Locate the cell with the specified text and output its [X, Y] center coordinate. 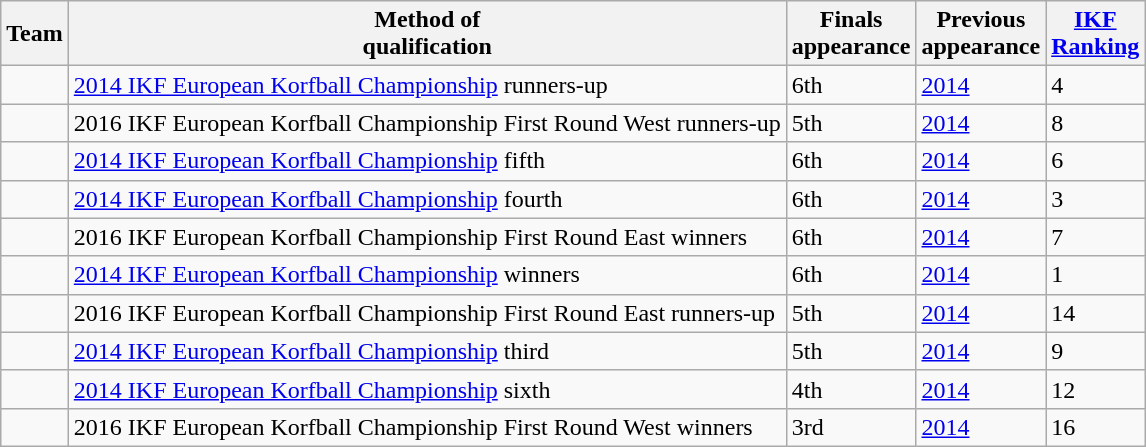
3 [1096, 199]
2014 IKF European Korfball Championship fifth [427, 161]
Finalsappearance [851, 34]
2014 IKF European Korfball Championship winners [427, 275]
9 [1096, 351]
7 [1096, 237]
Previousappearance [981, 34]
12 [1096, 389]
2016 IKF European Korfball Championship First Round West winners [427, 427]
1 [1096, 275]
2014 IKF European Korfball Championship fourth [427, 199]
2016 IKF European Korfball Championship First Round East runners-up [427, 313]
2016 IKF European Korfball Championship First Round East winners [427, 237]
2014 IKF European Korfball Championship third [427, 351]
14 [1096, 313]
6 [1096, 161]
2016 IKF European Korfball Championship First Round West runners-up [427, 123]
Team [35, 34]
4th [851, 389]
2014 IKF European Korfball Championship sixth [427, 389]
3rd [851, 427]
2014 IKF European Korfball Championship runners-up [427, 85]
16 [1096, 427]
Method ofqualification [427, 34]
4 [1096, 85]
IKFRanking [1096, 34]
8 [1096, 123]
